Detect which cell encompasses the target text, then output its (X, Y) center coordinate. 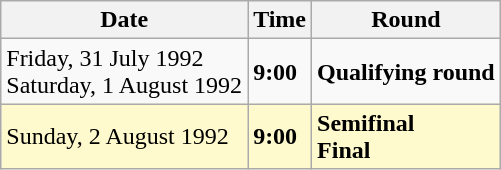
Friday, 31 July 1992Saturday, 1 August 1992 (124, 72)
Time (280, 20)
Date (124, 20)
Sunday, 2 August 1992 (124, 136)
Round (406, 20)
Qualifying round (406, 72)
SemifinalFinal (406, 136)
